Return (x, y) of the center of cell containing provided text 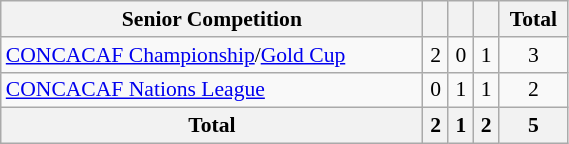
CONCACAF Nations League (212, 90)
CONCACAF Championship/Gold Cup (212, 55)
Senior Competition (212, 19)
5 (534, 126)
3 (534, 55)
